Pinpoint the cell where the given text exists, returning its (x, y) midpoint coordinate. 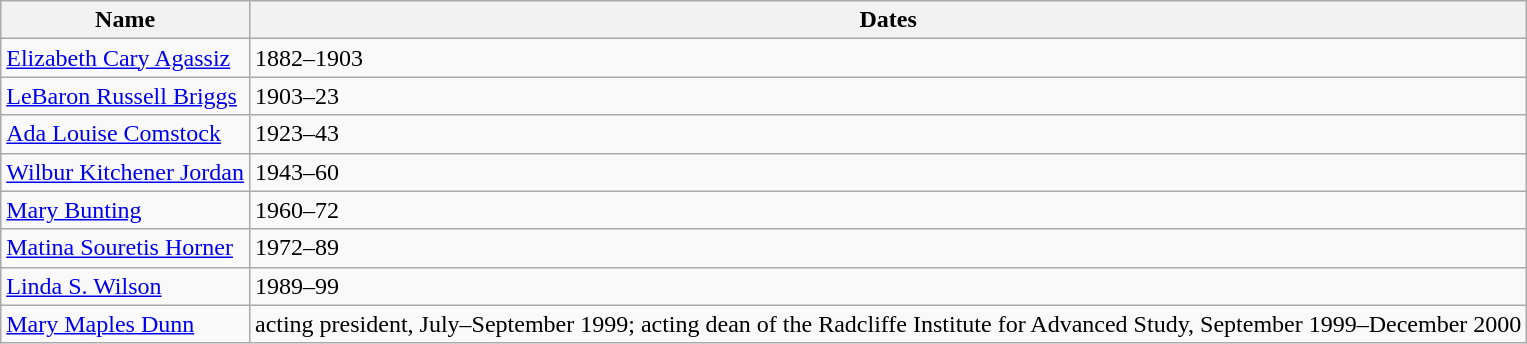
Mary Bunting (126, 210)
Matina Souretis Horner (126, 248)
1923–43 (888, 134)
1943–60 (888, 172)
1972–89 (888, 248)
Elizabeth Cary Agassiz (126, 58)
1989–99 (888, 286)
Linda S. Wilson (126, 286)
1882–1903 (888, 58)
1960–72 (888, 210)
Ada Louise Comstock (126, 134)
Dates (888, 20)
LeBaron Russell Briggs (126, 96)
1903–23 (888, 96)
Name (126, 20)
Mary Maples Dunn (126, 324)
Wilbur Kitchener Jordan (126, 172)
acting president, July–September 1999; acting dean of the Radcliffe Institute for Advanced Study, September 1999–December 2000 (888, 324)
